Find where the given text appears and provide that cell's center as [x, y] coordinate. 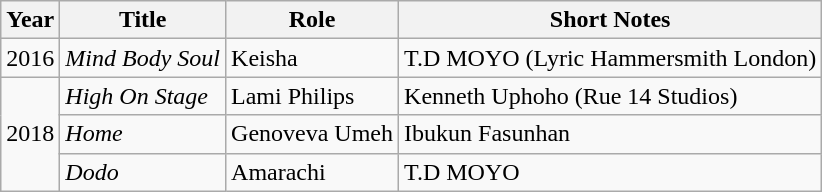
Mind Body Soul [143, 58]
Year [30, 20]
T.D MOYO (Lyric Hammersmith London) [610, 58]
Short Notes [610, 20]
High On Stage [143, 96]
Home [143, 134]
Keisha [312, 58]
Title [143, 20]
Ibukun Fasunhan [610, 134]
Amarachi [312, 172]
T.D MOYO [610, 172]
2016 [30, 58]
Kenneth Uphoho (Rue 14 Studios) [610, 96]
Genoveva Umeh [312, 134]
Role [312, 20]
2018 [30, 134]
Dodo [143, 172]
Lami Philips [312, 96]
